Return the [X, Y] coordinate for the center point of the cell that contains the specified text.  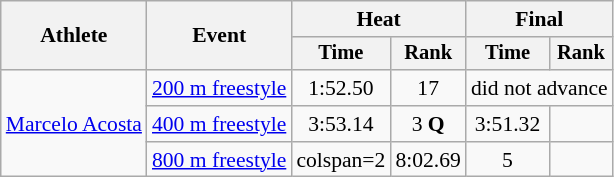
400 m freestyle [219, 124]
3:53.14 [340, 124]
200 m freestyle [219, 88]
Final [540, 19]
3 Q [428, 124]
did not advance [540, 88]
Heat [378, 19]
Event [219, 36]
Marcelo Acosta [74, 124]
1:52.50 [340, 88]
3:51.32 [508, 124]
17 [428, 88]
Athlete [74, 36]
